Provide the [X, Y] coordinate of the cell's center where the given text is located.  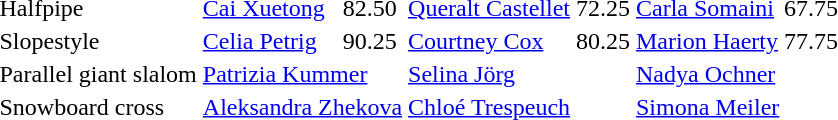
Selina Jörg [520, 74]
90.25 [372, 41]
80.25 [604, 41]
Courtney Cox [490, 41]
Celia Petrig [270, 41]
Marion Haerty [708, 41]
Patrizia Kummer [302, 74]
